Capture the cell that displays the provided text and extract its (x, y) central coordinate. 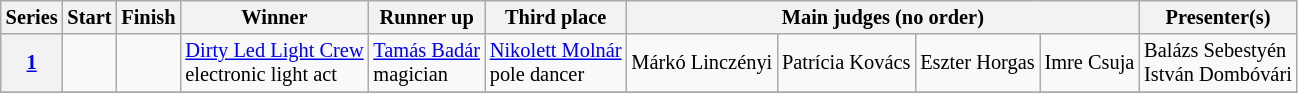
1 (32, 63)
Patrícia Kovács (846, 63)
Nikolett Molnárpole dancer (556, 63)
Runner up (426, 17)
Winner (274, 17)
Presenter(s) (1218, 17)
Tamás Badármagician (426, 63)
Main judges (no order) (882, 17)
Third place (556, 17)
Series (32, 17)
Finish (148, 17)
Eszter Horgas (977, 63)
Márkó Linczényi (702, 63)
Start (90, 17)
Balázs SebestyénIstván Dombóvári (1218, 63)
Dirty Led Light Crewelectronic light act (274, 63)
Imre Csuja (1090, 63)
